Scan for the cell matching the given text and deliver its (X, Y) coordinate at center. 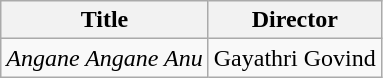
Angane Angane Anu (104, 58)
Director (294, 20)
Gayathri Govind (294, 58)
Title (104, 20)
